Identify which cell holds the provided text, then report its [X, Y] central coordinate. 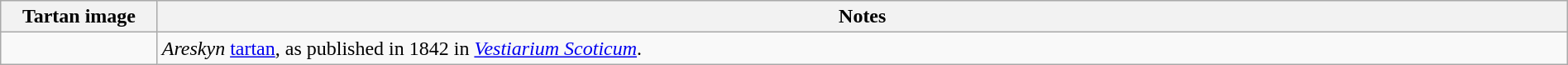
Tartan image [79, 17]
Notes [862, 17]
Areskyn tartan, as published in 1842 in Vestiarium Scoticum. [862, 48]
